Output the [X, Y] coordinate of the center of the cell containing the given text.  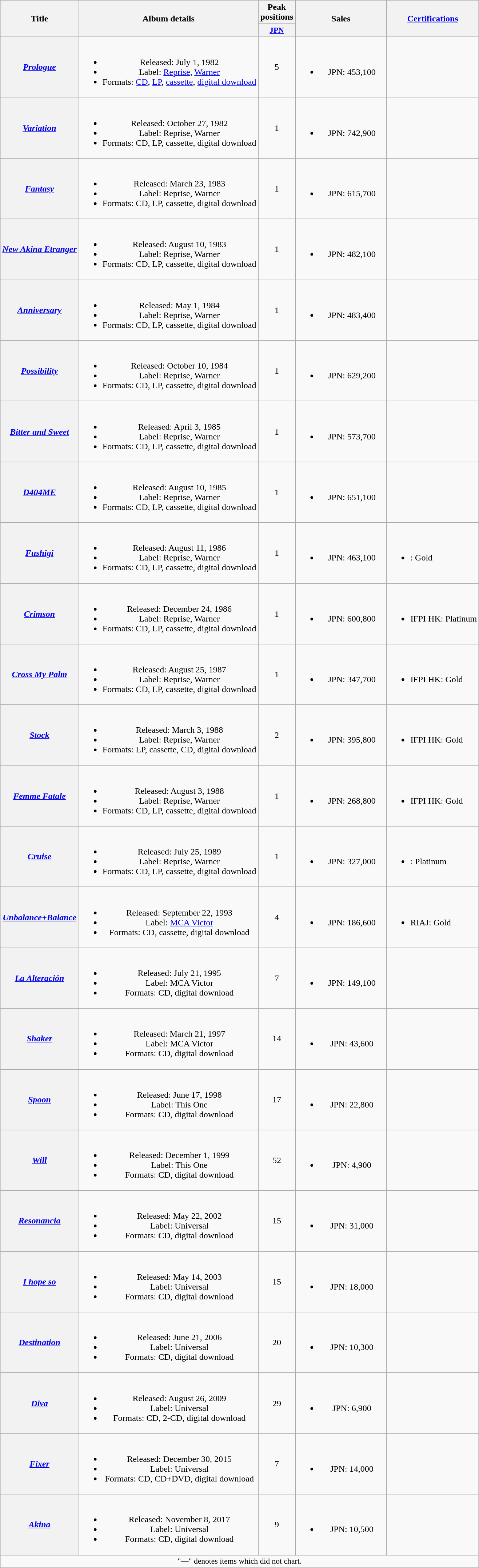
: Platinum [433, 856]
JPN: 742,900 [341, 128]
Prologue [40, 67]
Fushigi [40, 553]
17 [277, 1100]
Cross My Palm [40, 675]
JPN: 43,600 [341, 1039]
JPN: 573,700 [341, 432]
Released: March 21, 1997Label: MCA VictorFormats: CD, digital download [168, 1039]
14 [277, 1039]
Released: May 14, 2003Label: UniversalFormats: CD, digital download [168, 1282]
Released: December 24, 1986Label: Reprise, WarnerFormats: CD, LP, cassette, digital download [168, 614]
JPN: 10,300 [341, 1343]
Released: July 25, 1989Label: Reprise, WarnerFormats: CD, LP, cassette, digital download [168, 856]
Released: July 21, 1995Label: MCA VictorFormats: CD, digital download [168, 978]
Fantasy [40, 189]
JPN: 453,100 [341, 67]
Crimson [40, 614]
Released: June 17, 1998Label: This OneFormats: CD, digital download [168, 1100]
Released: October 27, 1982Label: Reprise, WarnerFormats: CD, LP, cassette, digital download [168, 128]
Released: September 22, 1993Label: MCA VictorFormats: CD, cassette, digital download [168, 917]
Sales [341, 19]
Bitter and Sweet [40, 432]
Released: July 1, 1982Label: Reprise, WarnerFormats: CD, LP, cassette, digital download [168, 67]
Spoon [40, 1100]
Released: March 3, 1988Label: Reprise, WarnerFormats: LP, cassette, CD, digital download [168, 735]
JPN: 268,800 [341, 796]
Destination [40, 1343]
Released: November 8, 2017Label: UniversalFormats: CD, digital download [168, 1524]
2 [277, 735]
JPN: 6,900 [341, 1403]
Title [40, 19]
Anniversary [40, 310]
JPN: 463,100 [341, 553]
JPN: 347,700 [341, 675]
JPN: 615,700 [341, 189]
Released: December 1, 1999Label: This OneFormats: CD, digital download [168, 1160]
JPN: 18,000 [341, 1282]
D404ME [40, 492]
New Akina Etranger [40, 249]
JPN: 629,200 [341, 371]
RIAJ: Gold [433, 917]
"—" denotes items which did not chart. [240, 1561]
JPN: 483,400 [341, 310]
JPN: 14,000 [341, 1464]
Released: October 10, 1984Label: Reprise, WarnerFormats: CD, LP, cassette, digital download [168, 371]
29 [277, 1403]
JPN: 327,000 [341, 856]
Released: April 3, 1985Label: Reprise, WarnerFormats: CD, LP, cassette, digital download [168, 432]
IFPI HK: Platinum [433, 614]
Akina [40, 1524]
Femme Fatale [40, 796]
4 [277, 917]
Shaker [40, 1039]
Fixer [40, 1464]
Released: June 21, 2006Label: UniversalFormats: CD, digital download [168, 1343]
9 [277, 1524]
Diva [40, 1403]
JPN: 186,600 [341, 917]
Released: August 10, 1985Label: Reprise, WarnerFormats: CD, LP, cassette, digital download [168, 492]
JPN: 482,100 [341, 249]
JPN: 31,000 [341, 1221]
JPN: 395,800 [341, 735]
Released: August 11, 1986Label: Reprise, WarnerFormats: CD, LP, cassette, digital download [168, 553]
20 [277, 1343]
Variation [40, 128]
5 [277, 67]
Released: August 26, 2009Label: UniversalFormats: CD, 2-CD, digital download [168, 1403]
La Alteración [40, 978]
Will [40, 1160]
Unbalance+Balance [40, 917]
JPN: 10,500 [341, 1524]
Released: August 10, 1983Label: Reprise, WarnerFormats: CD, LP, cassette, digital download [168, 249]
Album details [168, 19]
Released: May 22, 2002Label: UniversalFormats: CD, digital download [168, 1221]
Peak positions [277, 12]
Resonancia [40, 1221]
I hope so [40, 1282]
Released: December 30, 2015Label: UniversalFormats: CD, CD+DVD, digital download [168, 1464]
JPN: 600,800 [341, 614]
JPN [277, 31]
JPN: 4,900 [341, 1160]
JPN: 22,800 [341, 1100]
Released: August 3, 1988Label: Reprise, WarnerFormats: CD, LP, cassette, digital download [168, 796]
Cruise [40, 856]
Certifications [433, 19]
Possibility [40, 371]
JPN: 149,100 [341, 978]
Released: May 1, 1984Label: Reprise, WarnerFormats: CD, LP, cassette, digital download [168, 310]
Stock [40, 735]
Released: March 23, 1983Label: Reprise, WarnerFormats: CD, LP, cassette, digital download [168, 189]
Released: August 25, 1987Label: Reprise, WarnerFormats: CD, LP, cassette, digital download [168, 675]
JPN: 651,100 [341, 492]
: Gold [433, 553]
52 [277, 1160]
